Pinpoint the cell where the given text exists, returning its (x, y) midpoint coordinate. 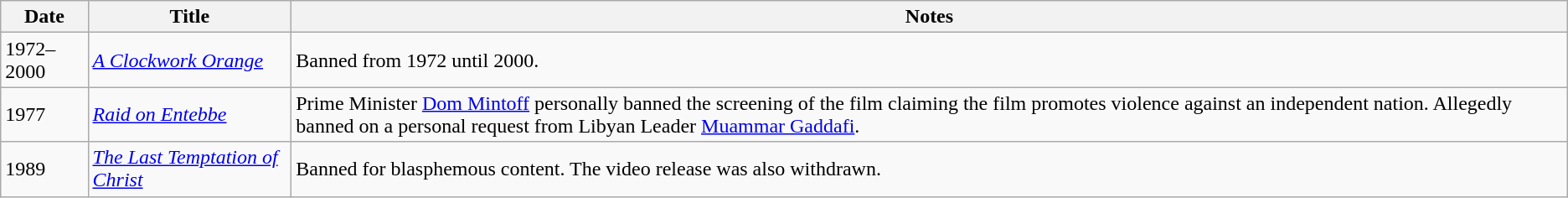
A Clockwork Orange (189, 60)
Banned for blasphemous content. The video release was also withdrawn. (930, 169)
Banned from 1972 until 2000. (930, 60)
1972–2000 (44, 60)
Notes (930, 17)
Date (44, 17)
1977 (44, 114)
1989 (44, 169)
Title (189, 17)
Raid on Entebbe (189, 114)
The Last Temptation of Christ (189, 169)
